From the cell containing the given text, extract its center point as [X, Y] coordinate. 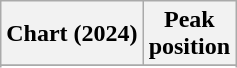
Chart (2024) [72, 34]
Peakposition [189, 34]
